From the cell containing the given text, extract its center point as (x, y) coordinate. 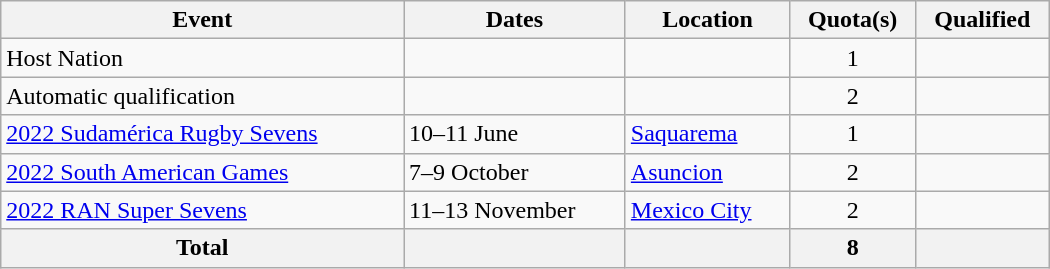
2022 South American Games (202, 172)
Host Nation (202, 58)
Saquarema (708, 134)
10–11 June (515, 134)
2022 RAN Super Sevens (202, 210)
2022 Sudamérica Rugby Sevens (202, 134)
Qualified (982, 20)
Automatic qualification (202, 96)
Event (202, 20)
7–9 October (515, 172)
Dates (515, 20)
Total (202, 248)
Location (708, 20)
8 (852, 248)
11–13 November (515, 210)
Asuncion (708, 172)
Quota(s) (852, 20)
Mexico City (708, 210)
